From the cell containing the given text, extract its center point as [x, y] coordinate. 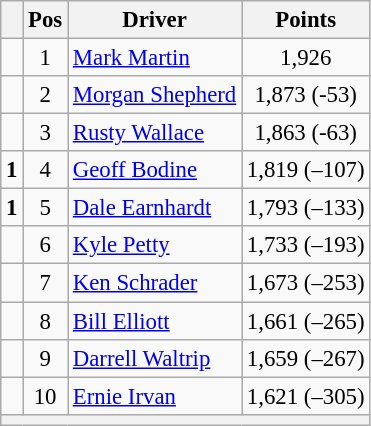
Ken Schrader [155, 283]
10 [46, 396]
Kyle Petty [155, 245]
1,873 (-53) [306, 95]
1,659 (–267) [306, 358]
5 [46, 208]
1,733 (–193) [306, 245]
4 [46, 170]
Dale Earnhardt [155, 208]
8 [46, 321]
Mark Martin [155, 58]
Driver [155, 20]
Ernie Irvan [155, 396]
1,673 (–253) [306, 283]
Points [306, 20]
1,621 (–305) [306, 396]
1,926 [306, 58]
Geoff Bodine [155, 170]
Morgan Shepherd [155, 95]
9 [46, 358]
Darrell Waltrip [155, 358]
1,819 (–107) [306, 170]
1,863 (-63) [306, 133]
6 [46, 245]
Rusty Wallace [155, 133]
Bill Elliott [155, 321]
1,793 (–133) [306, 208]
1,661 (–265) [306, 321]
7 [46, 283]
2 [46, 95]
3 [46, 133]
Pos [46, 20]
